Locate the cell with the specified text and output its (X, Y) center coordinate. 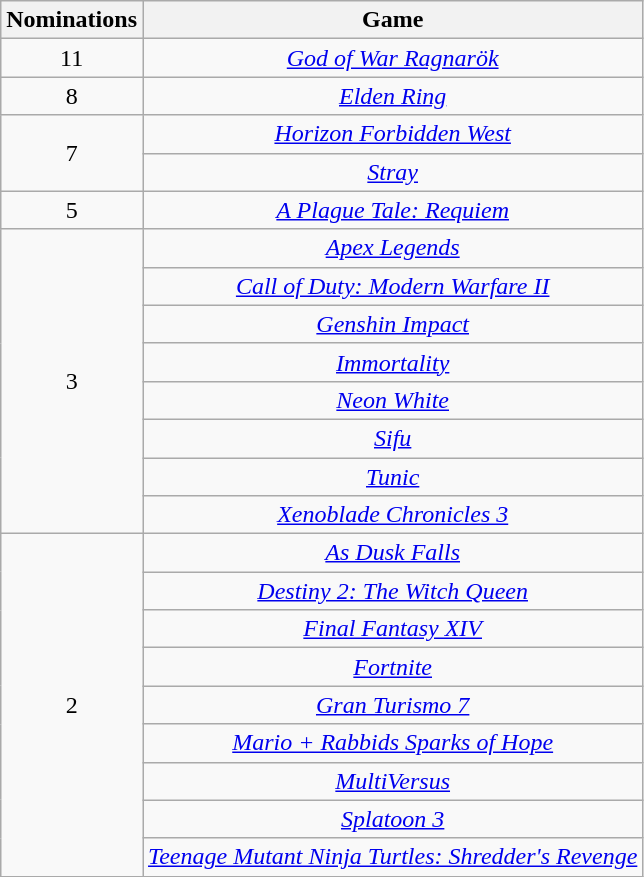
God of War Ragnarök (392, 58)
Fortnite (392, 667)
Apex Legends (392, 248)
Sifu (392, 438)
Mario + Rabbids Sparks of Hope (392, 743)
Elden Ring (392, 96)
3 (72, 381)
MultiVersus (392, 781)
Game (392, 20)
5 (72, 210)
Tunic (392, 477)
8 (72, 96)
11 (72, 58)
As Dusk Falls (392, 553)
Horizon Forbidden West (392, 134)
Nominations (72, 20)
Neon White (392, 400)
Genshin Impact (392, 324)
Immortality (392, 362)
Xenoblade Chronicles 3 (392, 515)
Call of Duty: Modern Warfare II (392, 286)
Stray (392, 172)
Teenage Mutant Ninja Turtles: Shredder's Revenge (392, 857)
Final Fantasy XIV (392, 629)
Destiny 2: The Witch Queen (392, 591)
2 (72, 706)
Splatoon 3 (392, 819)
7 (72, 153)
Gran Turismo 7 (392, 705)
A Plague Tale: Requiem (392, 210)
